For the text-containing cell, return its midpoint in [X, Y] coordinate format. 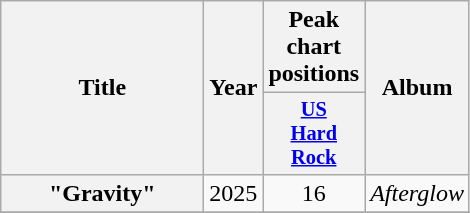
16 [314, 193]
Afterglow [418, 193]
2025 [234, 193]
Peak chart positions [314, 47]
Album [418, 88]
USHard Rock [314, 134]
"Gravity" [102, 193]
Year [234, 88]
Title [102, 88]
